From the cell containing the given text, extract its center point as [x, y] coordinate. 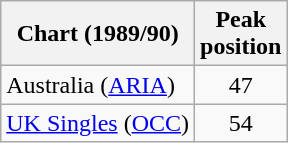
Australia (ARIA) [98, 85]
Chart (1989/90) [98, 34]
47 [241, 85]
UK Singles (OCC) [98, 123]
Peakposition [241, 34]
54 [241, 123]
